Locate the cell with the specified text and output its (x, y) center coordinate. 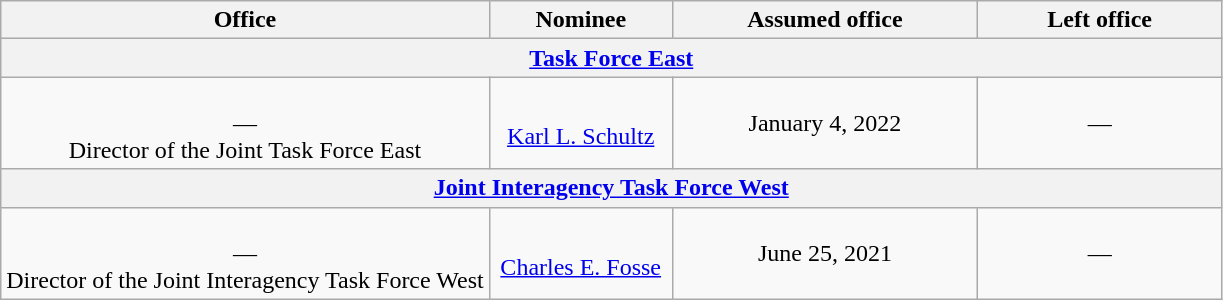
Assumed office (824, 20)
June 25, 2021 (824, 253)
Office (245, 20)
—Director of the Joint Task Force East (245, 123)
Task Force East (612, 58)
Joint Interagency Task Force West (612, 188)
Karl L. Schultz (580, 123)
Nominee (580, 20)
—Director of the Joint Interagency Task Force West (245, 253)
Left office (1100, 20)
January 4, 2022 (824, 123)
Charles E. Fosse (580, 253)
